Search for the cell housing the specified text and yield its [x, y] center coordinate. 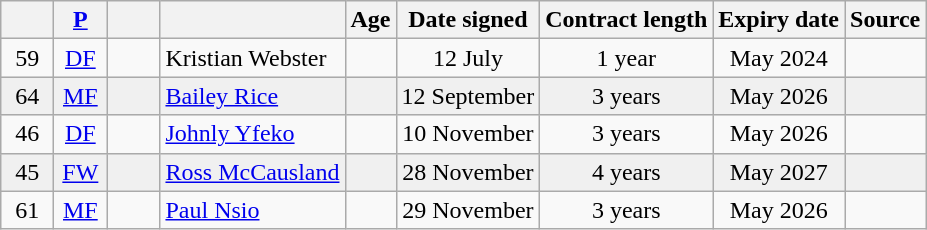
Johnly Yfeko [252, 134]
46 [28, 134]
Ross McCausland [252, 172]
Expiry date [779, 20]
61 [28, 210]
64 [28, 96]
1 year [626, 58]
10 November [468, 134]
Date signed [468, 20]
Kristian Webster [252, 58]
Age [370, 20]
Paul Nsio [252, 210]
28 November [468, 172]
Bailey Rice [252, 96]
May 2024 [779, 58]
45 [28, 172]
29 November [468, 210]
12 September [468, 96]
Source [886, 20]
4 years [626, 172]
12 July [468, 58]
Contract length [626, 20]
May 2027 [779, 172]
FW [80, 172]
59 [28, 58]
P [80, 20]
